Identify which cell holds the provided text, then report its (X, Y) central coordinate. 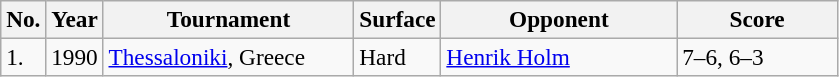
No. (24, 19)
Year (74, 19)
Henrik Holm (559, 57)
Tournament (228, 19)
Surface (398, 19)
Thessaloniki, Greece (228, 57)
1990 (74, 57)
Hard (398, 57)
Score (758, 19)
1. (24, 57)
Opponent (559, 19)
7–6, 6–3 (758, 57)
